Return (x, y) of the center of cell containing provided text 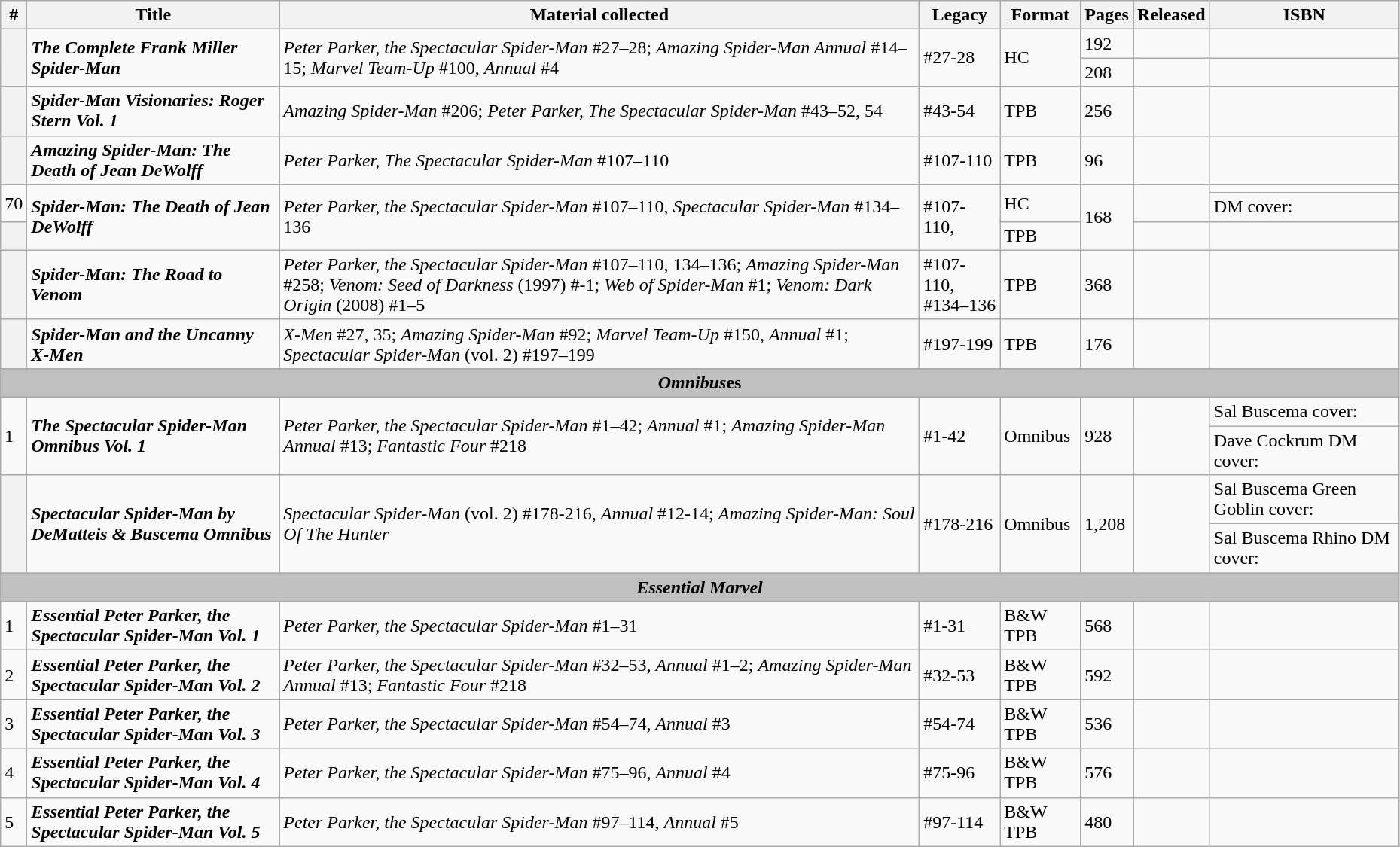
#197-199 (959, 343)
Omnibuses (700, 382)
#54-74 (959, 724)
Spectacular Spider-Man (vol. 2) #178-216, Annual #12-14; Amazing Spider-Man: Soul Of The Hunter (599, 524)
256 (1107, 111)
#27-28 (959, 58)
Peter Parker, the Spectacular Spider-Man #32–53, Annual #1–2; Amazing Spider-Man Annual #13; Fantastic Four #218 (599, 675)
Essential Peter Parker, the Spectacular Spider-Man Vol. 1 (154, 626)
Peter Parker, the Spectacular Spider-Man #27–28; Amazing Spider-Man Annual #14–15; Marvel Team-Up #100, Annual #4 (599, 58)
Material collected (599, 15)
Essential Peter Parker, the Spectacular Spider-Man Vol. 2 (154, 675)
Peter Parker, the Spectacular Spider-Man #54–74, Annual #3 (599, 724)
Spider-Man and the Uncanny X-Men (154, 343)
Amazing Spider-Man #206; Peter Parker, The Spectacular Spider-Man #43–52, 54 (599, 111)
Pages (1107, 15)
4 (14, 772)
208 (1107, 72)
Peter Parker, The Spectacular Spider-Man #107–110 (599, 160)
#1-42 (959, 435)
#43-54 (959, 111)
The Spectacular Spider-Man Omnibus Vol. 1 (154, 435)
ISBN (1304, 15)
592 (1107, 675)
Amazing Spider-Man: The Death of Jean DeWolff (154, 160)
Essential Peter Parker, the Spectacular Spider-Man Vol. 5 (154, 822)
368 (1107, 285)
70 (14, 203)
Spider-Man: The Road to Venom (154, 285)
Peter Parker, the Spectacular Spider-Man #97–114, Annual #5 (599, 822)
Spider-Man: The Death of Jean DeWolff (154, 217)
#32-53 (959, 675)
Spider-Man Visionaries: Roger Stern Vol. 1 (154, 111)
536 (1107, 724)
568 (1107, 626)
Format (1041, 15)
Peter Parker, the Spectacular Spider-Man #75–96, Annual #4 (599, 772)
Sal Buscema Green Goblin cover: (1304, 500)
#97-114 (959, 822)
Spectacular Spider-Man by DeMatteis & Buscema Omnibus (154, 524)
#1-31 (959, 626)
Essential Peter Parker, the Spectacular Spider-Man Vol. 3 (154, 724)
Peter Parker, the Spectacular Spider-Man #1–42; Annual #1; Amazing Spider-Man Annual #13; Fantastic Four #218 (599, 435)
Legacy (959, 15)
176 (1107, 343)
#75-96 (959, 772)
#178-216 (959, 524)
# (14, 15)
168 (1107, 217)
Sal Buscema Rhino DM cover: (1304, 548)
Sal Buscema cover: (1304, 411)
3 (14, 724)
2 (14, 675)
#107-110, (959, 217)
1,208 (1107, 524)
Title (154, 15)
Dave Cockrum DM cover: (1304, 450)
Essential Marvel (700, 587)
Peter Parker, the Spectacular Spider-Man #1–31 (599, 626)
96 (1107, 160)
The Complete Frank Miller Spider-Man (154, 58)
Peter Parker, the Spectacular Spider-Man #107–110, Spectacular Spider-Man #134–136 (599, 217)
576 (1107, 772)
#107-110, #134–136 (959, 285)
DM cover: (1304, 207)
#107-110 (959, 160)
Essential Peter Parker, the Spectacular Spider-Man Vol. 4 (154, 772)
928 (1107, 435)
480 (1107, 822)
192 (1107, 44)
Released (1171, 15)
5 (14, 822)
X-Men #27, 35; Amazing Spider-Man #92; Marvel Team-Up #150, Annual #1; Spectacular Spider-Man (vol. 2) #197–199 (599, 343)
